Determine the [x, y] coordinate at the center of the cell enclosing the given text.  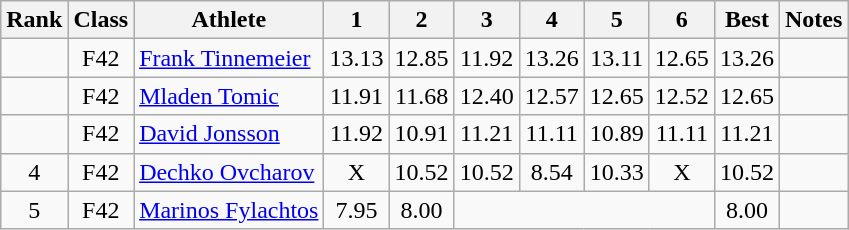
Best [746, 20]
8.54 [552, 172]
Frank Tinnemeier [229, 58]
6 [682, 20]
10.33 [616, 172]
1 [356, 20]
Notes [813, 20]
12.57 [552, 96]
10.89 [616, 134]
3 [486, 20]
12.85 [422, 58]
Class [101, 20]
Rank [34, 20]
11.91 [356, 96]
13.13 [356, 58]
13.11 [616, 58]
11.68 [422, 96]
Mladen Tomic [229, 96]
10.91 [422, 134]
7.95 [356, 210]
12.40 [486, 96]
2 [422, 20]
Athlete [229, 20]
David Jonsson [229, 134]
Marinos Fylachtos [229, 210]
Dechko Ovcharov [229, 172]
12.52 [682, 96]
